Extract the [x, y] coordinate from the center of the cell holding the provided text.  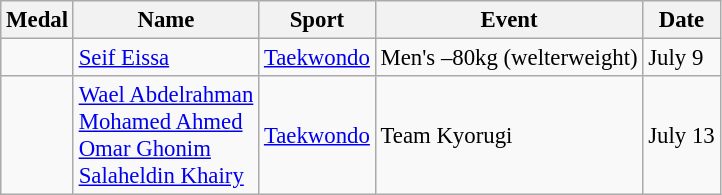
July 13 [682, 136]
Men's –80kg (welterweight) [509, 58]
Date [682, 20]
Medal [38, 20]
Name [166, 20]
Event [509, 20]
July 9 [682, 58]
Seif Eissa [166, 58]
Sport [318, 20]
Wael AbdelrahmanMohamed AhmedOmar GhonimSalaheldin Khairy [166, 136]
Team Kyorugi [509, 136]
